Return (x, y) of the center of cell containing provided text 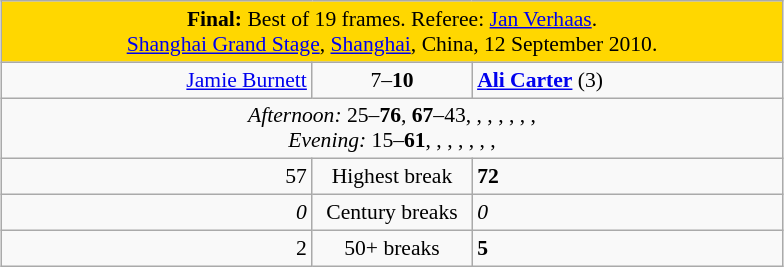
Ali Carter (3) (627, 80)
2 (157, 248)
Century breaks (392, 213)
7–10 (392, 80)
57 (157, 177)
Jamie Burnett (157, 80)
Highest break (392, 177)
Afternoon: 25–76, 67–43, , , , , , , Evening: 15–61, , , , , , , (392, 128)
50+ breaks (392, 248)
Final: Best of 19 frames. Referee: Jan Verhaas.Shanghai Grand Stage, Shanghai, China, 12 September 2010. (392, 32)
5 (627, 248)
72 (627, 177)
